From the cell containing the given text, extract its center point as (x, y) coordinate. 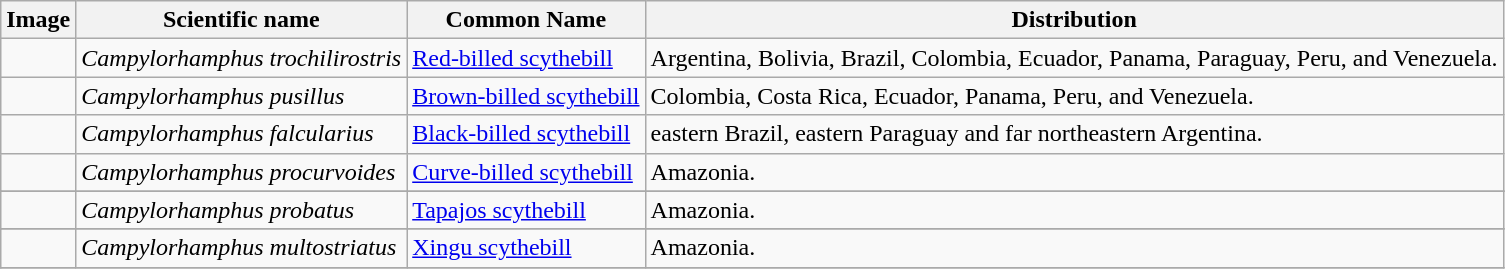
Distribution (1074, 20)
Image (38, 20)
Campylorhamphus pusillus (242, 96)
Common Name (526, 20)
Scientific name (242, 20)
Brown-billed scythebill (526, 96)
Campylorhamphus falcularius (242, 134)
Campylorhamphus trochilirostris (242, 58)
Tapajos scythebill (526, 210)
Xingu scythebill (526, 248)
Campylorhamphus multostriatus (242, 248)
Campylorhamphus probatus (242, 210)
Campylorhamphus procurvoides (242, 172)
Colombia, Costa Rica, Ecuador, Panama, Peru, and Venezuela. (1074, 96)
eastern Brazil, eastern Paraguay and far northeastern Argentina. (1074, 134)
Argentina, Bolivia, Brazil, Colombia, Ecuador, Panama, Paraguay, Peru, and Venezuela. (1074, 58)
Red-billed scythebill (526, 58)
Curve-billed scythebill (526, 172)
Black-billed scythebill (526, 134)
